Find where the given text appears and provide that cell's center as (x, y) coordinate. 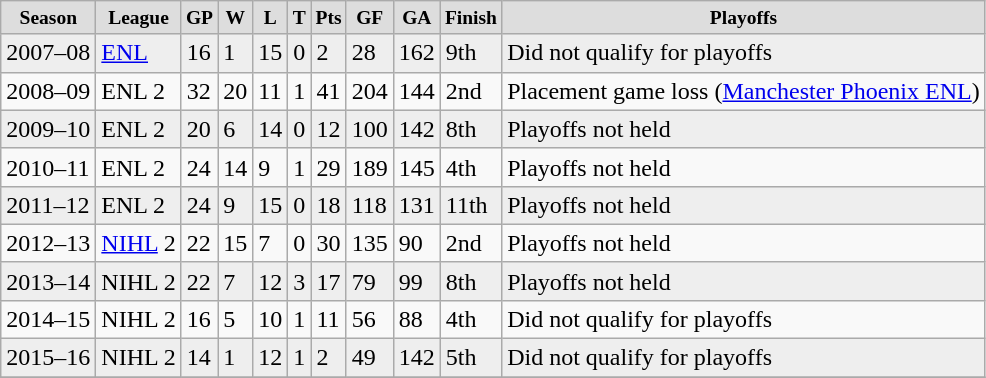
2010–11 (48, 167)
100 (370, 129)
28 (370, 53)
18 (328, 205)
2007–08 (48, 53)
49 (370, 358)
189 (370, 167)
32 (199, 91)
162 (416, 53)
118 (370, 205)
79 (370, 281)
6 (236, 129)
41 (328, 91)
2012–13 (48, 243)
90 (416, 243)
L (270, 18)
2014–15 (48, 319)
131 (416, 205)
T (300, 18)
ENL (139, 53)
2011–12 (48, 205)
2008–09 (48, 91)
W (236, 18)
Pts (328, 18)
League (139, 18)
99 (416, 281)
145 (416, 167)
2009–10 (48, 129)
204 (370, 91)
17 (328, 281)
GP (199, 18)
30 (328, 243)
135 (370, 243)
5th (470, 358)
Playoffs (744, 18)
56 (370, 319)
29 (328, 167)
9th (470, 53)
Season (48, 18)
2013–14 (48, 281)
GA (416, 18)
88 (416, 319)
144 (416, 91)
Finish (470, 18)
2015–16 (48, 358)
3 (300, 281)
Placement game loss (Manchester Phoenix ENL) (744, 91)
GF (370, 18)
10 (270, 319)
5 (236, 319)
11th (470, 205)
